From the cell containing the given text, extract its center point as (x, y) coordinate. 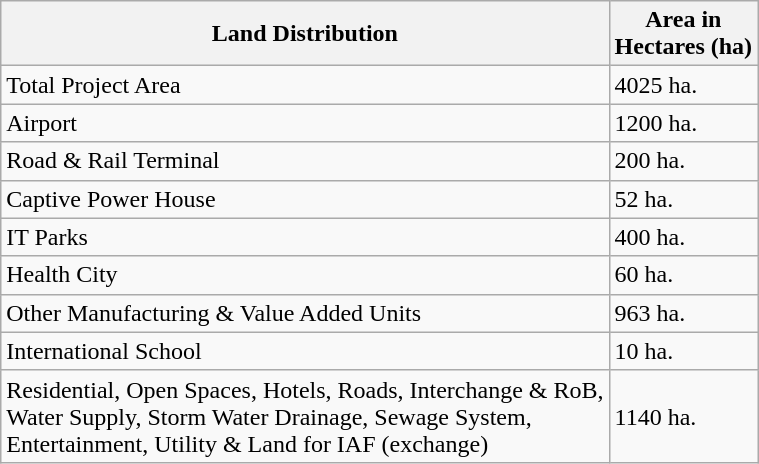
Airport (305, 123)
52 ha. (684, 199)
400 ha. (684, 237)
10 ha. (684, 351)
Captive Power House (305, 199)
Total Project Area (305, 85)
200 ha. (684, 161)
963 ha. (684, 313)
IT Parks (305, 237)
1140 ha. (684, 416)
Health City (305, 275)
Road & Rail Terminal (305, 161)
Land Distribution (305, 34)
Other Manufacturing & Value Added Units (305, 313)
60 ha. (684, 275)
1200 ha. (684, 123)
4025 ha. (684, 85)
Area in Hectares (ha) (684, 34)
International School (305, 351)
